Return the (X, Y) coordinate for the center point of the cell that contains the specified text.  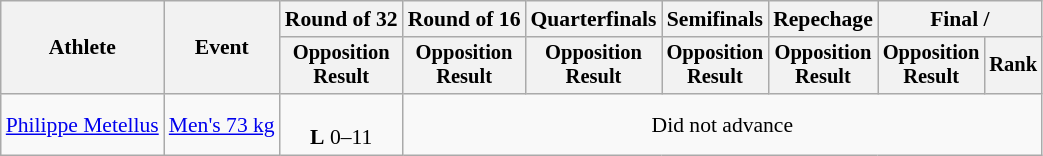
Round of 16 (464, 19)
L 0–11 (342, 124)
Round of 32 (342, 19)
Final / (960, 19)
Event (222, 48)
Semifinals (716, 19)
Repechage (823, 19)
Athlete (82, 48)
Rank (1013, 66)
Philippe Metellus (82, 124)
Did not advance (722, 124)
Quarterfinals (594, 19)
Men's 73 kg (222, 124)
